From the cell containing the given text, extract its center point as (X, Y) coordinate. 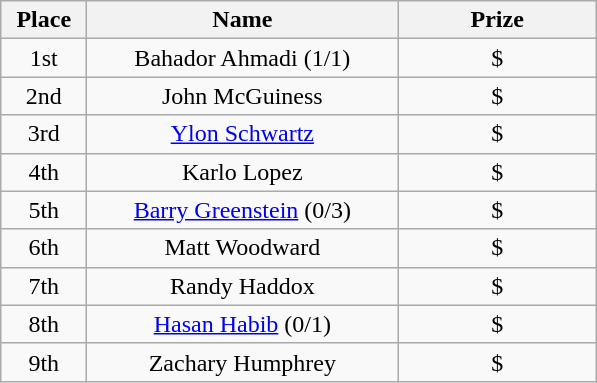
2nd (44, 96)
1st (44, 58)
5th (44, 210)
Name (242, 20)
8th (44, 324)
3rd (44, 134)
Bahador Ahmadi (1/1) (242, 58)
Matt Woodward (242, 248)
Hasan Habib (0/1) (242, 324)
7th (44, 286)
Randy Haddox (242, 286)
9th (44, 362)
Barry Greenstein (0/3) (242, 210)
Zachary Humphrey (242, 362)
Karlo Lopez (242, 172)
Prize (498, 20)
4th (44, 172)
Ylon Schwartz (242, 134)
Place (44, 20)
John McGuiness (242, 96)
6th (44, 248)
